Output the (X, Y) coordinate of the center of the cell containing the given text.  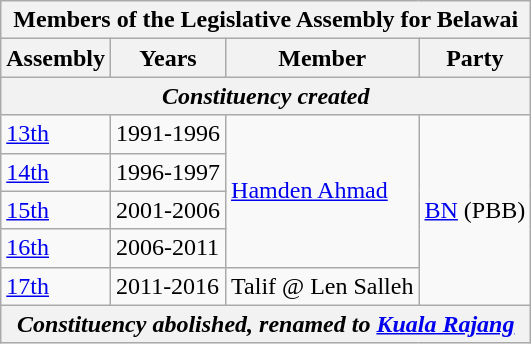
2006-2011 (168, 248)
Constituency created (266, 96)
16th (56, 248)
17th (56, 286)
Hamden Ahmad (322, 191)
15th (56, 210)
BN (PBB) (475, 210)
Members of the Legislative Assembly for Belawai (266, 20)
Years (168, 58)
Talif @ Len Salleh (322, 286)
1991-1996 (168, 134)
Constituency abolished, renamed to Kuala Rajang (266, 324)
Assembly (56, 58)
Member (322, 58)
2001-2006 (168, 210)
14th (56, 172)
Party (475, 58)
13th (56, 134)
2011-2016 (168, 286)
1996-1997 (168, 172)
